Identify which cell holds the provided text, then report its [x, y] central coordinate. 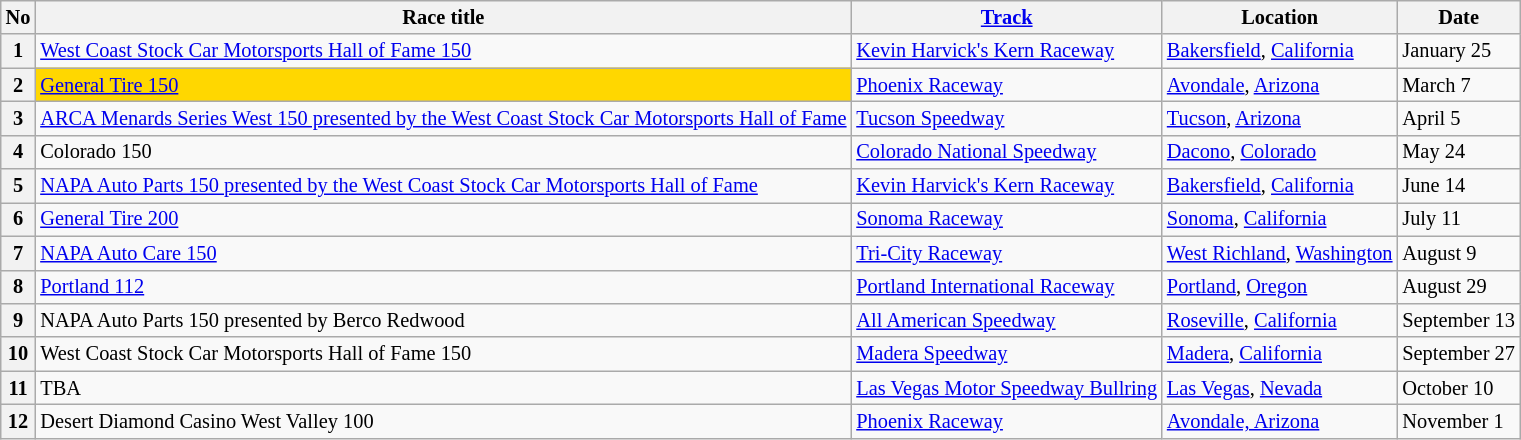
September 13 [1458, 320]
10 [18, 354]
Colorado 150 [443, 152]
October 10 [1458, 388]
May 24 [1458, 152]
3 [18, 118]
September 27 [1458, 354]
Portland, Oregon [1280, 287]
7 [18, 253]
4 [18, 152]
January 25 [1458, 51]
March 7 [1458, 85]
Dacono, Colorado [1280, 152]
Track [1006, 17]
Madera, California [1280, 354]
Location [1280, 17]
General Tire 150 [443, 85]
Roseville, California [1280, 320]
April 5 [1458, 118]
NAPA Auto Care 150 [443, 253]
Sonoma, California [1280, 219]
Tucson, Arizona [1280, 118]
12 [18, 421]
Madera Speedway [1006, 354]
9 [18, 320]
11 [18, 388]
Colorado National Speedway [1006, 152]
Race title [443, 17]
8 [18, 287]
NAPA Auto Parts 150 presented by the West Coast Stock Car Motorsports Hall of Fame [443, 186]
Las Vegas, Nevada [1280, 388]
TBA [443, 388]
2 [18, 85]
Portland 112 [443, 287]
August 9 [1458, 253]
Portland International Raceway [1006, 287]
August 29 [1458, 287]
Sonoma Raceway [1006, 219]
Tucson Speedway [1006, 118]
5 [18, 186]
No [18, 17]
All American Speedway [1006, 320]
6 [18, 219]
General Tire 200 [443, 219]
Las Vegas Motor Speedway Bullring [1006, 388]
Tri-City Raceway [1006, 253]
ARCA Menards Series West 150 presented by the West Coast Stock Car Motorsports Hall of Fame [443, 118]
Desert Diamond Casino West Valley 100 [443, 421]
NAPA Auto Parts 150 presented by Berco Redwood [443, 320]
November 1 [1458, 421]
July 11 [1458, 219]
1 [18, 51]
June 14 [1458, 186]
Date [1458, 17]
West Richland, Washington [1280, 253]
